For the text-containing cell, return its midpoint in [X, Y] coordinate format. 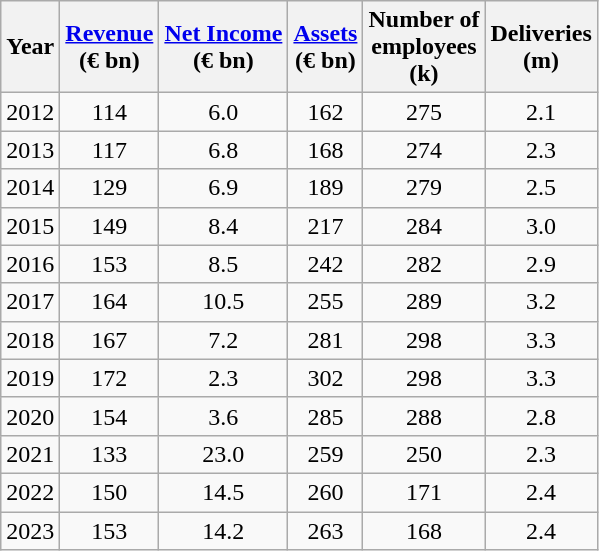
6.0 [224, 112]
150 [110, 492]
154 [110, 416]
7.2 [224, 340]
114 [110, 112]
3.6 [224, 416]
164 [110, 302]
2.1 [541, 112]
6.8 [224, 150]
275 [424, 112]
3.2 [541, 302]
274 [424, 150]
281 [326, 340]
259 [326, 454]
149 [110, 226]
302 [326, 378]
Number ofemployees(k) [424, 47]
162 [326, 112]
2.5 [541, 188]
14.5 [224, 492]
2013 [30, 150]
284 [424, 226]
250 [424, 454]
8.4 [224, 226]
171 [424, 492]
Assets(€ bn) [326, 47]
129 [110, 188]
6.9 [224, 188]
14.2 [224, 531]
10.5 [224, 302]
Net Income(€ bn) [224, 47]
263 [326, 531]
2.9 [541, 264]
255 [326, 302]
289 [424, 302]
Deliveries(m) [541, 47]
2021 [30, 454]
2.8 [541, 416]
133 [110, 454]
117 [110, 150]
285 [326, 416]
167 [110, 340]
2017 [30, 302]
2015 [30, 226]
2020 [30, 416]
288 [424, 416]
2014 [30, 188]
2022 [30, 492]
260 [326, 492]
217 [326, 226]
2016 [30, 264]
2018 [30, 340]
282 [424, 264]
189 [326, 188]
279 [424, 188]
2019 [30, 378]
Revenue(€ bn) [110, 47]
172 [110, 378]
8.5 [224, 264]
2012 [30, 112]
Year [30, 47]
242 [326, 264]
3.0 [541, 226]
2023 [30, 531]
23.0 [224, 454]
